Return (X, Y) of the center of cell containing provided text 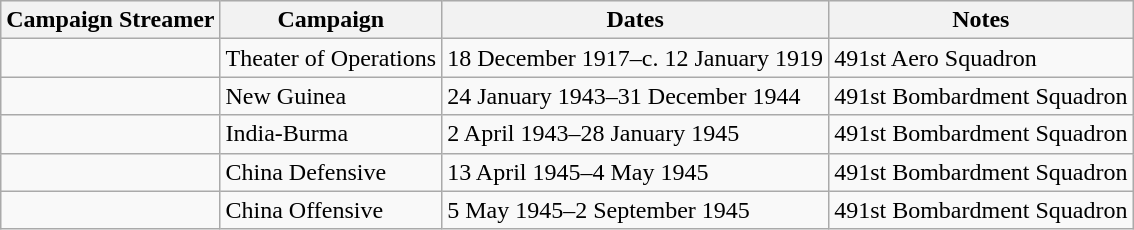
18 December 1917–c. 12 January 1919 (636, 58)
Campaign Streamer (110, 20)
Dates (636, 20)
24 January 1943–31 December 1944 (636, 96)
2 April 1943–28 January 1945 (636, 134)
Theater of Operations (331, 58)
Campaign (331, 20)
491st Aero Squadron (981, 58)
5 May 1945–2 September 1945 (636, 210)
China Offensive (331, 210)
Notes (981, 20)
New Guinea (331, 96)
China Defensive (331, 172)
13 April 1945–4 May 1945 (636, 172)
India-Burma (331, 134)
